Search for the cell housing the specified text and yield its [X, Y] center coordinate. 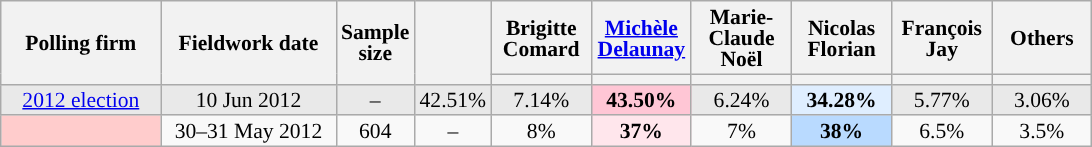
42.51% [452, 100]
7% [741, 132]
6.24% [741, 100]
Fieldwork date [248, 42]
Michèle Delaunay [641, 38]
Polling firm [81, 42]
Marie-Claude Noël [741, 38]
604 [375, 132]
8% [541, 132]
2012 election [81, 100]
10 Jun 2012 [248, 100]
43.50% [641, 100]
3.5% [1042, 132]
Samplesize [375, 42]
30–31 May 2012 [248, 132]
38% [842, 132]
Nicolas Florian [842, 38]
3.06% [1042, 100]
Others [1042, 38]
6.5% [942, 132]
37% [641, 132]
5.77% [942, 100]
34.28% [842, 100]
Brigitte Comard [541, 38]
7.14% [541, 100]
François Jay [942, 38]
